Provide the (X, Y) coordinate of the cell's center where the given text is located.  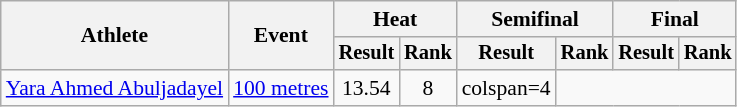
Event (280, 36)
Yara Ahmed Abuljadayel (114, 88)
Semifinal (536, 19)
Athlete (114, 36)
8 (428, 88)
Final (674, 19)
Heat (396, 19)
colspan=4 (506, 88)
100 metres (280, 88)
13.54 (367, 88)
